For the text-containing cell, return its midpoint in (X, Y) coordinate format. 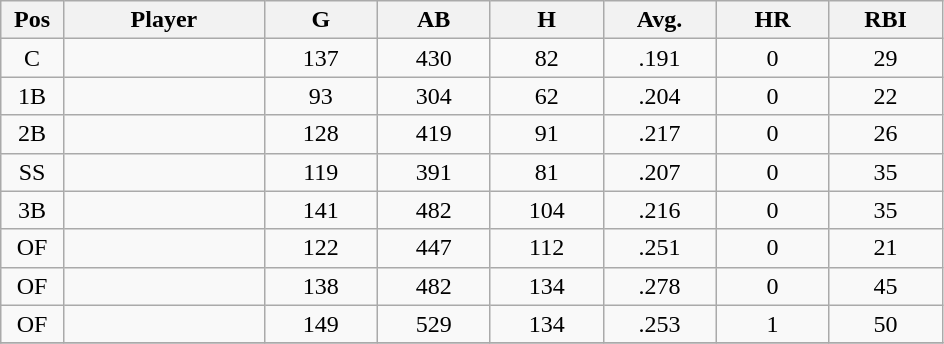
21 (886, 248)
RBI (886, 20)
C (32, 58)
141 (320, 210)
H (546, 20)
81 (546, 172)
419 (434, 134)
82 (546, 58)
91 (546, 134)
391 (434, 172)
.253 (660, 324)
SS (32, 172)
128 (320, 134)
119 (320, 172)
Player (164, 20)
3B (32, 210)
45 (886, 286)
.216 (660, 210)
26 (886, 134)
.278 (660, 286)
104 (546, 210)
304 (434, 96)
122 (320, 248)
149 (320, 324)
447 (434, 248)
29 (886, 58)
Avg. (660, 20)
529 (434, 324)
93 (320, 96)
G (320, 20)
1 (772, 324)
62 (546, 96)
138 (320, 286)
2B (32, 134)
137 (320, 58)
1B (32, 96)
.204 (660, 96)
AB (434, 20)
22 (886, 96)
.207 (660, 172)
430 (434, 58)
.251 (660, 248)
.217 (660, 134)
.191 (660, 58)
50 (886, 324)
Pos (32, 20)
HR (772, 20)
112 (546, 248)
